Determine the (x, y) coordinate at the center of the cell enclosing the given text.  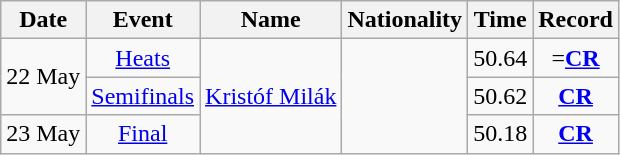
Date (44, 20)
50.62 (500, 96)
Heats (143, 58)
50.64 (500, 58)
23 May (44, 134)
22 May (44, 77)
Nationality (405, 20)
Record (576, 20)
Semifinals (143, 96)
Event (143, 20)
=CR (576, 58)
Final (143, 134)
Kristóf Milák (271, 96)
Time (500, 20)
Name (271, 20)
50.18 (500, 134)
